Pinpoint the cell where the given text exists, returning its (x, y) midpoint coordinate. 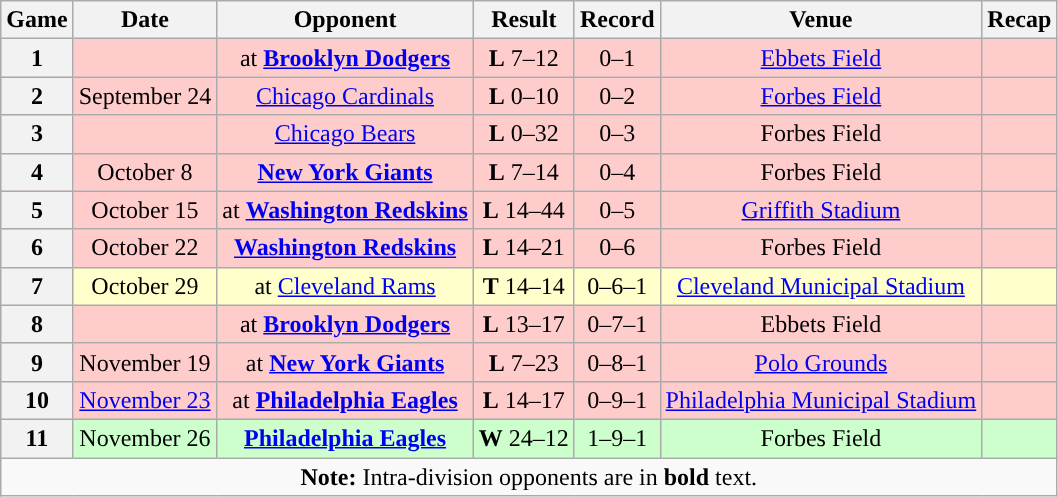
Chicago Cardinals (345, 96)
0–2 (617, 96)
5 (37, 210)
10 (37, 400)
October 8 (145, 172)
at Philadelphia Eagles (345, 400)
0–6 (617, 248)
L 7–23 (524, 362)
0–1 (617, 58)
2 (37, 96)
New York Giants (345, 172)
L 14–17 (524, 400)
November 19 (145, 362)
Philadelphia Eagles (345, 438)
Griffith Stadium (821, 210)
Game (37, 20)
Washington Redskins (345, 248)
L 0–32 (524, 134)
October 29 (145, 286)
at Washington Redskins (345, 210)
11 (37, 438)
8 (37, 324)
0–4 (617, 172)
L 0–10 (524, 96)
L 7–14 (524, 172)
at New York Giants (345, 362)
L 13–17 (524, 324)
Chicago Bears (345, 134)
L 14–21 (524, 248)
Opponent (345, 20)
L 14–44 (524, 210)
0–8–1 (617, 362)
9 (37, 362)
September 24 (145, 96)
Record (617, 20)
Recap (1020, 20)
October 15 (145, 210)
0–7–1 (617, 324)
6 (37, 248)
November 26 (145, 438)
L 7–12 (524, 58)
0–5 (617, 210)
1 (37, 58)
Polo Grounds (821, 362)
at Cleveland Rams (345, 286)
Venue (821, 20)
T 14–14 (524, 286)
1–9–1 (617, 438)
0–6–1 (617, 286)
4 (37, 172)
Philadelphia Municipal Stadium (821, 400)
0–9–1 (617, 400)
3 (37, 134)
October 22 (145, 248)
7 (37, 286)
Note: Intra-division opponents are in bold text. (529, 477)
0–3 (617, 134)
November 23 (145, 400)
Cleveland Municipal Stadium (821, 286)
W 24–12 (524, 438)
Date (145, 20)
Result (524, 20)
